Scan for the cell matching the given text and deliver its (X, Y) coordinate at center. 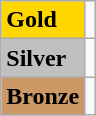
Bronze (43, 96)
Silver (43, 58)
Gold (43, 20)
